Identify which cell holds the provided text, then report its [x, y] central coordinate. 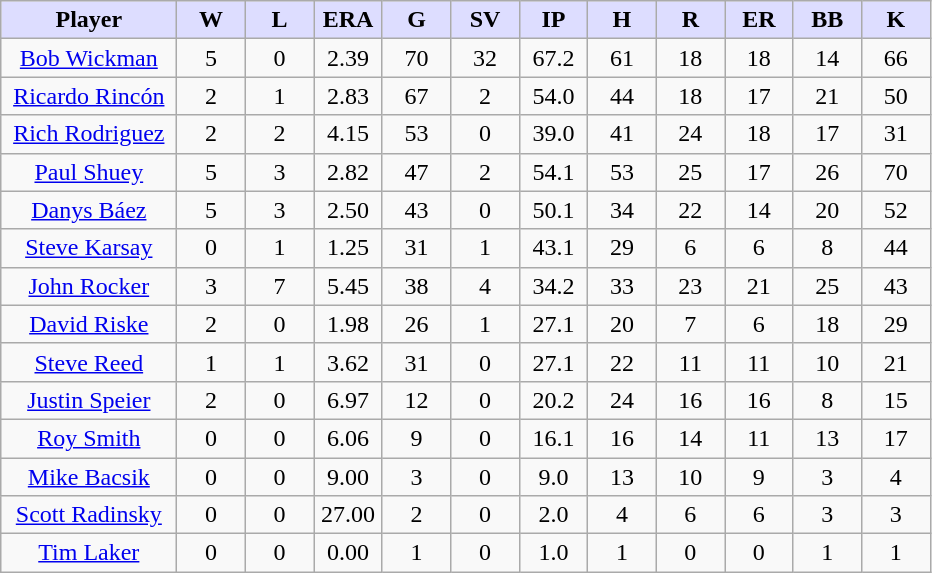
54.1 [553, 172]
2.83 [348, 96]
34 [622, 210]
2.39 [348, 58]
67 [416, 96]
6.06 [348, 438]
52 [896, 210]
Roy Smith [89, 438]
2.50 [348, 210]
Steve Karsay [89, 248]
BB [827, 20]
9.0 [553, 477]
47 [416, 172]
Danys Báez [89, 210]
2.82 [348, 172]
33 [622, 286]
66 [896, 58]
3.62 [348, 362]
Tim Laker [89, 553]
R [690, 20]
SV [485, 20]
Paul Shuey [89, 172]
38 [416, 286]
6.97 [348, 400]
Bob Wickman [89, 58]
ER [759, 20]
34.2 [553, 286]
L [279, 20]
1.98 [348, 324]
27.00 [348, 515]
50 [896, 96]
15 [896, 400]
9.00 [348, 477]
Player [89, 20]
12 [416, 400]
ERA [348, 20]
50.1 [553, 210]
John Rocker [89, 286]
Scott Radinsky [89, 515]
2.0 [553, 515]
67.2 [553, 58]
54.0 [553, 96]
43.1 [553, 248]
Justin Speier [89, 400]
David Riske [89, 324]
IP [553, 20]
Rich Rodriguez [89, 134]
0.00 [348, 553]
16.1 [553, 438]
23 [690, 286]
32 [485, 58]
4.15 [348, 134]
1.25 [348, 248]
41 [622, 134]
39.0 [553, 134]
W [211, 20]
61 [622, 58]
Mike Bacsik [89, 477]
K [896, 20]
Ricardo Rincón [89, 96]
1.0 [553, 553]
H [622, 20]
Steve Reed [89, 362]
5.45 [348, 286]
20.2 [553, 400]
G [416, 20]
